Pinpoint the cell where the given text exists, returning its (X, Y) midpoint coordinate. 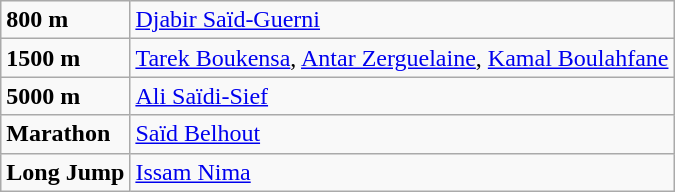
Long Jump (66, 172)
Saïd Belhout (402, 134)
Djabir Saïd-Guerni (402, 20)
5000 m (66, 96)
Marathon (66, 134)
Issam Nima (402, 172)
1500 m (66, 58)
Tarek Boukensa, Antar Zerguelaine, Kamal Boulahfane (402, 58)
800 m (66, 20)
Ali Saïdi-Sief (402, 96)
